Output the (x, y) coordinate of the center of the cell containing the given text.  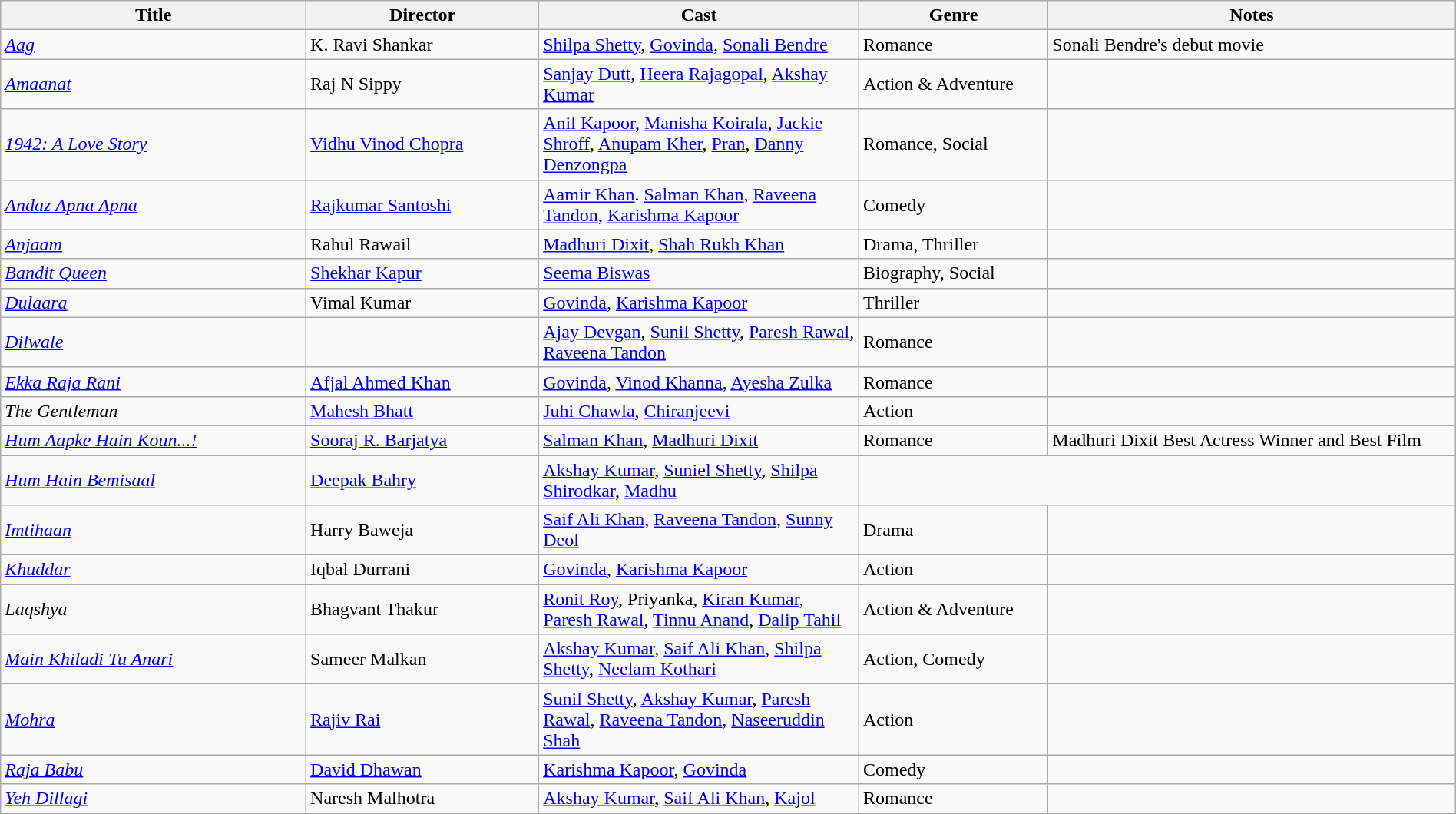
Govinda, Vinod Khanna, Ayesha Zulka (699, 382)
K. Ravi Shankar (422, 45)
Drama, Thriller (953, 244)
Seema Biswas (699, 273)
Raja Babu (154, 769)
Juhi Chawla, Chiranjeevi (699, 411)
Andaz Apna Apna (154, 204)
Saif Ali Khan, Raveena Tandon, Sunny Deol (699, 530)
Mahesh Bhatt (422, 411)
Hum Aapke Hain Koun...! (154, 440)
Director (422, 15)
Shekhar Kapur (422, 273)
Mohra (154, 720)
Salman Khan, Madhuri Dixit (699, 440)
Vimal Kumar (422, 303)
Dulaara (154, 303)
Deepak Bahry (422, 479)
Sunil Shetty, Akshay Kumar, Paresh Rawal, Raveena Tandon, Naseeruddin Shah (699, 720)
Aamir Khan. Salman Khan, Raveena Tandon, Karishma Kapoor (699, 204)
Imtihaan (154, 530)
Sooraj R. Barjatya (422, 440)
Madhuri Dixit Best Actress Winner and Best Film (1252, 440)
Romance, Social (953, 144)
Rahul Rawail (422, 244)
Harry Baweja (422, 530)
Raj N Sippy (422, 84)
Yeh Dillagi (154, 799)
Main Khiladi Tu Anari (154, 659)
Shilpa Shetty, Govinda, Sonali Bendre (699, 45)
David Dhawan (422, 769)
Ronit Roy, Priyanka, Kiran Kumar, Paresh Rawal, Tinnu Anand, Dalip Tahil (699, 610)
Dilwale (154, 342)
Iqbal Durrani (422, 570)
Genre (953, 15)
The Gentleman (154, 411)
Action, Comedy (953, 659)
Madhuri Dixit, Shah Rukh Khan (699, 244)
Notes (1252, 15)
Khuddar (154, 570)
Akshay Kumar, Saif Ali Khan, Kajol (699, 799)
Aag (154, 45)
Sonali Bendre's debut movie (1252, 45)
Naresh Malhotra (422, 799)
Bandit Queen (154, 273)
Biography, Social (953, 273)
Bhagvant Thakur (422, 610)
Karishma Kapoor, Govinda (699, 769)
Ekka Raja Rani (154, 382)
Rajiv Rai (422, 720)
1942: A Love Story (154, 144)
Laqshya (154, 610)
Rajkumar Santoshi (422, 204)
Akshay Kumar, Saif Ali Khan, Shilpa Shetty, Neelam Kothari (699, 659)
Akshay Kumar, Suniel Shetty, Shilpa Shirodkar, Madhu (699, 479)
Vidhu Vinod Chopra (422, 144)
Hum Hain Bemisaal (154, 479)
Afjal Ahmed Khan (422, 382)
Anil Kapoor, Manisha Koirala, Jackie Shroff, Anupam Kher, Pran, Danny Denzongpa (699, 144)
Anjaam (154, 244)
Title (154, 15)
Ajay Devgan, Sunil Shetty, Paresh Rawal, Raveena Tandon (699, 342)
Thriller (953, 303)
Sameer Malkan (422, 659)
Sanjay Dutt, Heera Rajagopal, Akshay Kumar (699, 84)
Drama (953, 530)
Cast (699, 15)
Amaanat (154, 84)
